Return [x, y] of the center of cell containing provided text 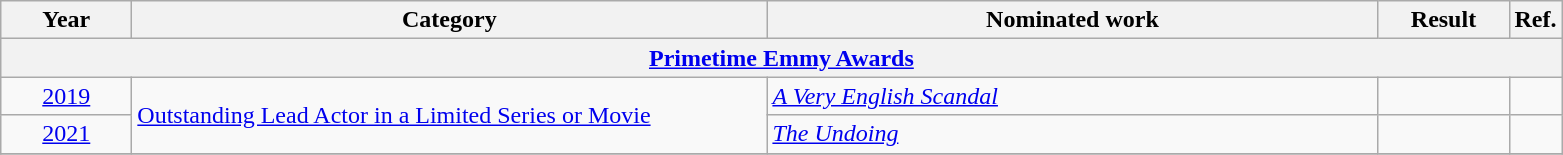
The Undoing [1072, 134]
Ref. [1536, 20]
A Very English Scandal [1072, 96]
Nominated work [1072, 20]
2019 [66, 96]
Category [450, 20]
Primetime Emmy Awards [782, 58]
Result [1444, 20]
2021 [66, 134]
Outstanding Lead Actor in a Limited Series or Movie [450, 115]
Year [66, 20]
